Find where the given text appears and provide that cell's center as (x, y) coordinate. 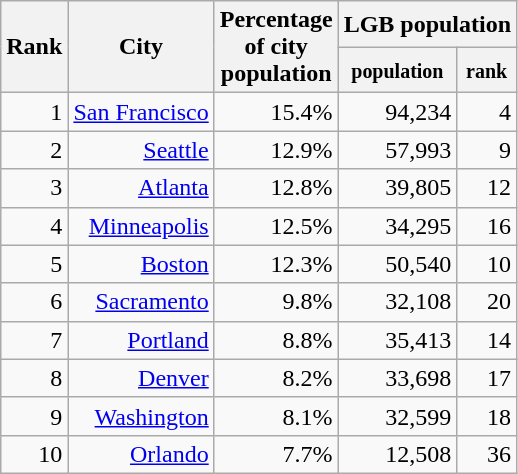
Minneapolis (141, 226)
Sacramento (141, 302)
5 (34, 264)
Percentageof city population (276, 47)
rank (487, 70)
8 (34, 378)
LGB population (427, 24)
35,413 (398, 340)
Boston (141, 264)
1 (34, 112)
36 (487, 454)
16 (487, 226)
20 (487, 302)
8.1% (276, 416)
3 (34, 188)
7.7% (276, 454)
Portland (141, 340)
18 (487, 416)
15.4% (276, 112)
6 (34, 302)
34,295 (398, 226)
Rank (34, 47)
17 (487, 378)
8.8% (276, 340)
Denver (141, 378)
94,234 (398, 112)
12.3% (276, 264)
7 (34, 340)
32,599 (398, 416)
City (141, 47)
12 (487, 188)
Seattle (141, 150)
9.8% (276, 302)
Atlanta (141, 188)
50,540 (398, 264)
14 (487, 340)
33,698 (398, 378)
12.5% (276, 226)
12.9% (276, 150)
8.2% (276, 378)
Orlando (141, 454)
32,108 (398, 302)
57,993 (398, 150)
population (398, 70)
39,805 (398, 188)
12,508 (398, 454)
12.8% (276, 188)
San Francisco (141, 112)
2 (34, 150)
Washington (141, 416)
